Return [X, Y] of the center of cell containing provided text 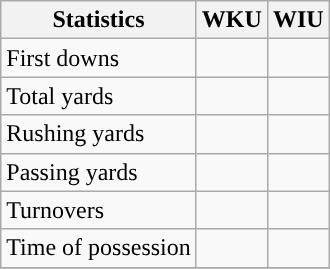
Statistics [99, 20]
First downs [99, 58]
Time of possession [99, 248]
WIU [298, 20]
Total yards [99, 96]
WKU [232, 20]
Turnovers [99, 210]
Passing yards [99, 172]
Rushing yards [99, 134]
